Return the (x, y) coordinate for the center point of the cell that contains the specified text.  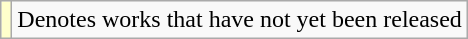
Denotes works that have not yet been released (240, 20)
